Pinpoint the cell where the given text exists, returning its [x, y] midpoint coordinate. 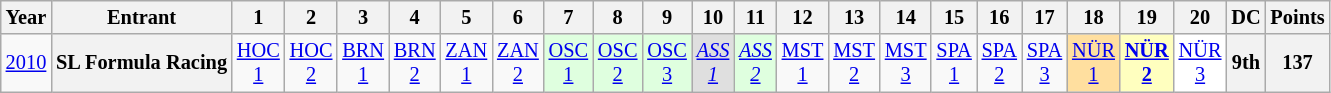
NÜR1 [1094, 63]
Entrant [142, 17]
OSC3 [666, 63]
18 [1094, 17]
19 [1147, 17]
SPA3 [1044, 63]
12 [803, 17]
2010 [26, 63]
1 [258, 17]
Points [1297, 17]
MST1 [803, 63]
2 [312, 17]
137 [1297, 63]
6 [518, 17]
OSC2 [618, 63]
BRN1 [363, 63]
SPA2 [1000, 63]
3 [363, 17]
15 [954, 17]
DC [1246, 17]
HOC1 [258, 63]
SPA1 [954, 63]
BRN2 [415, 63]
11 [756, 17]
ZAN1 [467, 63]
ZAN2 [518, 63]
NÜR3 [1200, 63]
9 [666, 17]
14 [906, 17]
13 [854, 17]
HOC2 [312, 63]
Year [26, 17]
MST2 [854, 63]
ASS1 [714, 63]
16 [1000, 17]
OSC1 [568, 63]
10 [714, 17]
NÜR2 [1147, 63]
4 [415, 17]
5 [467, 17]
17 [1044, 17]
7 [568, 17]
9th [1246, 63]
ASS2 [756, 63]
20 [1200, 17]
SL Formula Racing [142, 63]
MST3 [906, 63]
8 [618, 17]
